Determine the (x, y) coordinate at the center of the cell enclosing the given text.  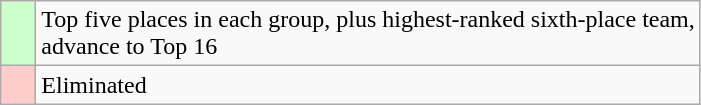
Eliminated (368, 85)
Top five places in each group, plus highest-ranked sixth-place team,advance to Top 16 (368, 34)
